Determine the (X, Y) coordinate at the center of the cell enclosing the given text.  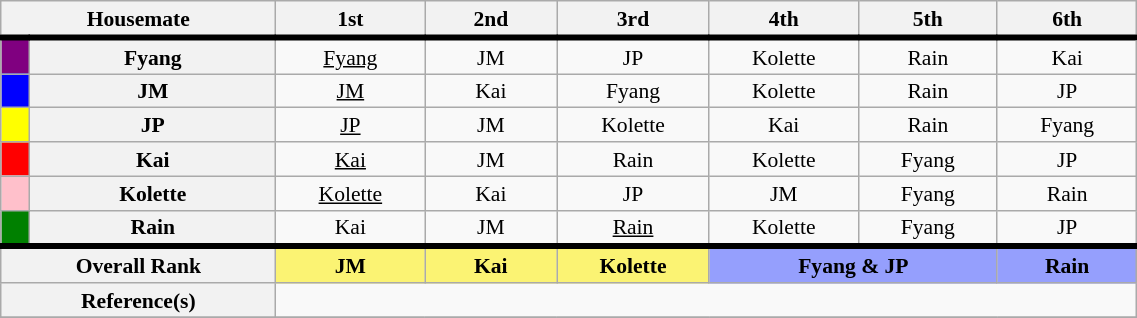
Fyang & JP (853, 265)
6th (1066, 19)
3rd (633, 19)
2nd (491, 19)
5th (928, 19)
4th (784, 19)
Overall Rank (138, 265)
Reference(s) (138, 300)
Housemate (138, 19)
1st (350, 19)
